Determine the [X, Y] coordinate at the center of the cell enclosing the given text.  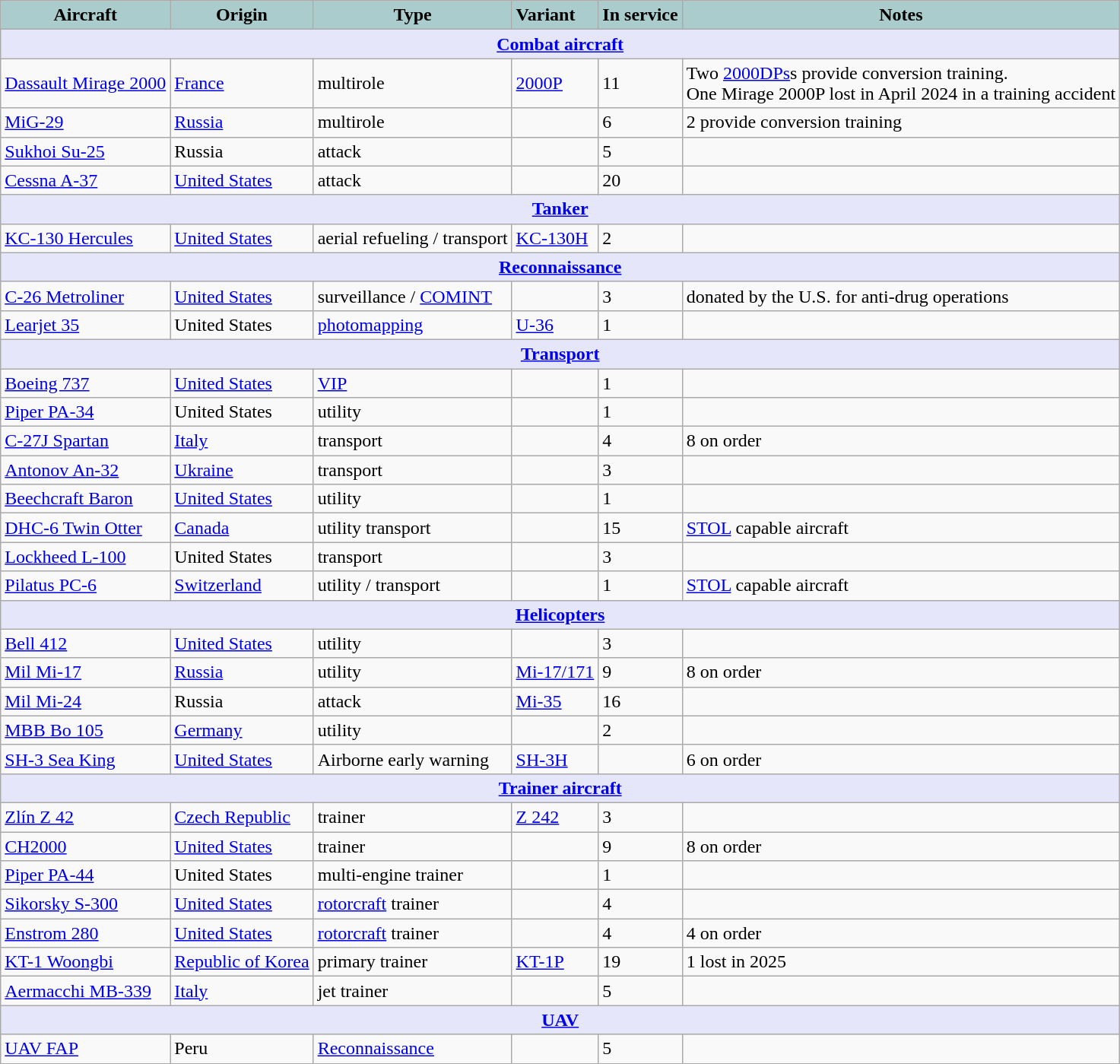
Sikorsky S-300 [85, 904]
Mil Mi-17 [85, 672]
SH-3H [555, 759]
MiG-29 [85, 122]
2 provide conversion training [900, 122]
Combat aircraft [560, 44]
19 [640, 962]
surveillance / COMINT [412, 296]
KT-1P [555, 962]
16 [640, 701]
donated by the U.S. for anti-drug operations [900, 296]
15 [640, 528]
Learjet 35 [85, 325]
primary trainer [412, 962]
CH2000 [85, 846]
Lockheed L-100 [85, 557]
Zlín Z 42 [85, 817]
SH-3 Sea King [85, 759]
U-36 [555, 325]
Mi-17/171 [555, 672]
In service [640, 15]
Helicopters [560, 615]
KC-130H [555, 238]
C-26 Metroliner [85, 296]
Z 242 [555, 817]
2000P [555, 84]
UAV FAP [85, 1049]
Dassault Mirage 2000 [85, 84]
Transport [560, 354]
6 on order [900, 759]
Enstrom 280 [85, 933]
UAV [560, 1020]
utility transport [412, 528]
Ukraine [242, 470]
Mi-35 [555, 701]
Notes [900, 15]
Pilatus PC-6 [85, 586]
Canada [242, 528]
KC-130 Hercules [85, 238]
Origin [242, 15]
Aircraft [85, 15]
Republic of Korea [242, 962]
France [242, 84]
6 [640, 122]
aerial refueling / transport [412, 238]
Cessna A-37 [85, 180]
Piper PA-44 [85, 875]
Variant [555, 15]
Tanker [560, 209]
multi-engine trainer [412, 875]
11 [640, 84]
Airborne early warning [412, 759]
jet trainer [412, 991]
Czech Republic [242, 817]
Antonov An-32 [85, 470]
DHC-6 Twin Otter [85, 528]
Peru [242, 1049]
Sukhoi Su-25 [85, 151]
Boeing 737 [85, 383]
Aermacchi MB-339 [85, 991]
Mil Mi-24 [85, 701]
C-27J Spartan [85, 441]
KT-1 Woongbi [85, 962]
Trainer aircraft [560, 788]
1 lost in 2025 [900, 962]
Switzerland [242, 586]
MBB Bo 105 [85, 730]
VIP [412, 383]
Piper PA-34 [85, 412]
photomapping [412, 325]
Beechcraft Baron [85, 499]
Type [412, 15]
Two 2000DPss provide conversion training.One Mirage 2000P lost in April 2024 in a training accident [900, 84]
utility / transport [412, 586]
Germany [242, 730]
20 [640, 180]
Bell 412 [85, 643]
4 on order [900, 933]
